Return [x, y] of the center of cell containing provided text 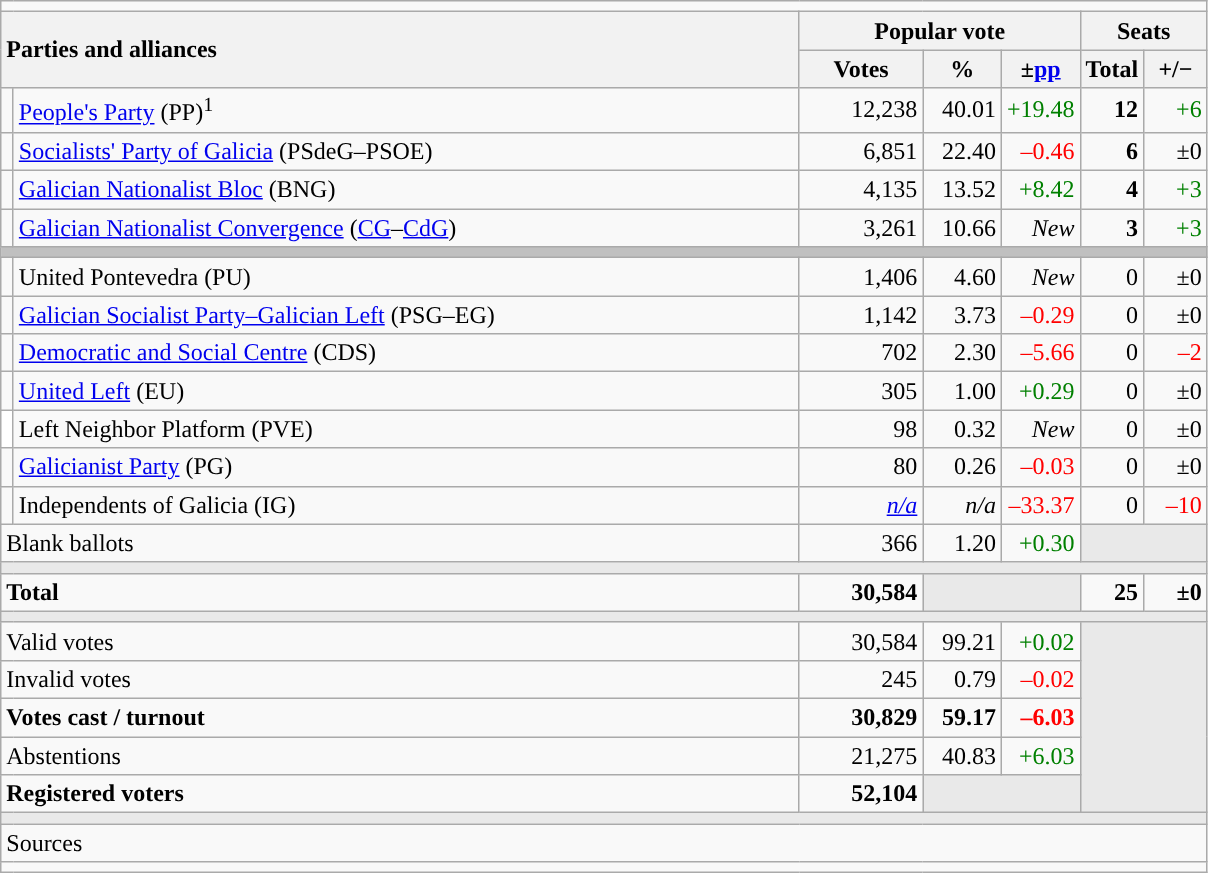
6 [1112, 151]
40.01 [962, 110]
+0.30 [1040, 543]
+19.48 [1040, 110]
0.79 [962, 679]
Galician Nationalist Bloc (BNG) [406, 190]
99.21 [962, 641]
1,142 [861, 315]
Invalid votes [400, 679]
–2 [1176, 353]
Left Neighbor Platform (PVE) [406, 429]
Popular vote [940, 31]
1.00 [962, 391]
59.17 [962, 718]
13.52 [962, 190]
305 [861, 391]
Galicianist Party (PG) [406, 467]
30,829 [861, 718]
Registered voters [400, 794]
2.30 [962, 353]
Abstentions [400, 756]
–33.37 [1040, 505]
+6 [1176, 110]
United Left (EU) [406, 391]
–6.03 [1040, 718]
52,104 [861, 794]
+0.02 [1040, 641]
3.73 [962, 315]
4,135 [861, 190]
Valid votes [400, 641]
–0.03 [1040, 467]
Blank ballots [400, 543]
0.26 [962, 467]
3,261 [861, 228]
+0.29 [1040, 391]
Sources [604, 843]
–0.29 [1040, 315]
+/− [1176, 69]
Parties and alliances [400, 50]
12,238 [861, 110]
245 [861, 679]
–0.46 [1040, 151]
1,406 [861, 277]
22.40 [962, 151]
0.32 [962, 429]
People's Party (PP)1 [406, 110]
1.20 [962, 543]
10.66 [962, 228]
±pp [1040, 69]
6,851 [861, 151]
–0.02 [1040, 679]
–10 [1176, 505]
% [962, 69]
4.60 [962, 277]
80 [861, 467]
25 [1112, 592]
40.83 [962, 756]
3 [1112, 228]
12 [1112, 110]
Votes [861, 69]
Independents of Galicia (IG) [406, 505]
4 [1112, 190]
United Pontevedra (PU) [406, 277]
366 [861, 543]
Galician Socialist Party–Galician Left (PSG–EG) [406, 315]
Seats [1144, 31]
Socialists' Party of Galicia (PSdeG–PSOE) [406, 151]
–5.66 [1040, 353]
98 [861, 429]
Democratic and Social Centre (CDS) [406, 353]
21,275 [861, 756]
Galician Nationalist Convergence (CG–CdG) [406, 228]
+8.42 [1040, 190]
702 [861, 353]
Votes cast / turnout [400, 718]
+6.03 [1040, 756]
